Provide the [x, y] coordinate of the cell's center where the given text is located.  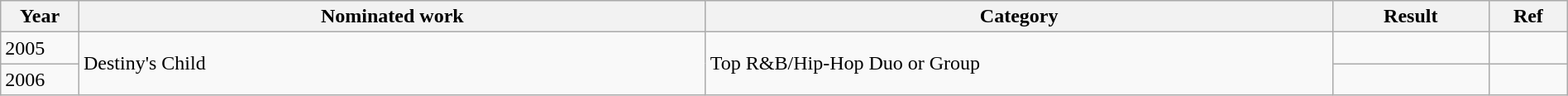
Destiny's Child [392, 64]
Ref [1528, 17]
2005 [40, 48]
Category [1019, 17]
2006 [40, 79]
Year [40, 17]
Top R&B/Hip-Hop Duo or Group [1019, 64]
Nominated work [392, 17]
Result [1411, 17]
